From the cell containing the given text, extract its center point as (x, y) coordinate. 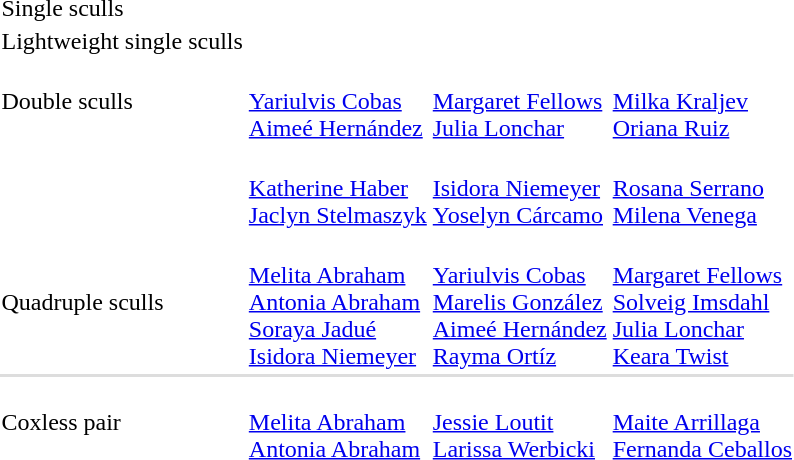
Quadruple sculls (122, 302)
Lightweight single sculls (122, 41)
Margaret FellowsJulia Lonchar (520, 101)
Milka KraljevOriana Ruiz (702, 101)
Melita AbrahamAntonia AbrahamSoraya JaduéIsidora Niemeyer (338, 302)
Katherine HaberJaclyn Stelmaszyk (338, 188)
Yariulvis CobasMarelis GonzálezAimeé HernándezRayma Ortíz (520, 302)
Yariulvis CobasAimeé Hernández (338, 101)
Double sculls (122, 101)
Isidora NiemeyerYoselyn Cárcamo (520, 188)
Rosana SerranoMilena Venega (702, 188)
Margaret FellowsSolveig ImsdahlJulia LoncharKeara Twist (702, 302)
